From the cell containing the given text, extract its center point as [x, y] coordinate. 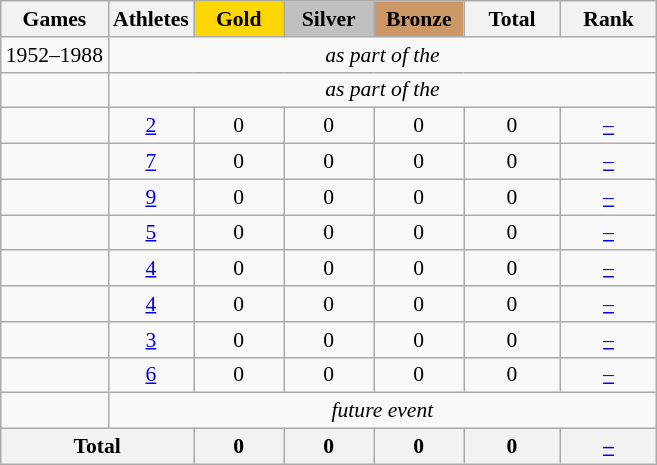
3 [151, 340]
Rank [608, 19]
7 [151, 162]
2 [151, 126]
5 [151, 233]
1952–1988 [54, 55]
Gold [239, 19]
Silver [329, 19]
Bronze [419, 19]
9 [151, 197]
Athletes [151, 19]
6 [151, 375]
future event [382, 411]
Games [54, 19]
